Pinpoint the cell where the given text exists, returning its [X, Y] midpoint coordinate. 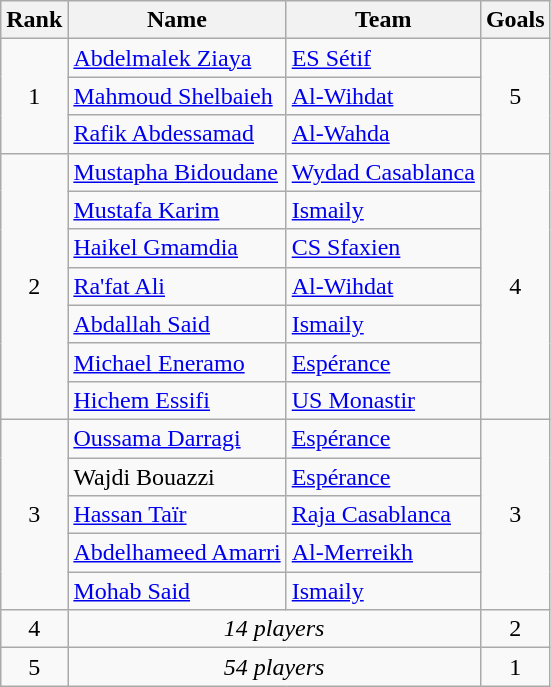
Mohab Said [177, 591]
US Monastir [383, 400]
Al-Wahda [383, 134]
Oussama Darragi [177, 438]
ES Sétif [383, 58]
Goals [515, 20]
Abdallah Said [177, 324]
Mustapha Bidoudane [177, 172]
Raja Casablanca [383, 515]
CS Sfaxien [383, 248]
Team [383, 20]
Michael Eneramo [177, 362]
Wydad Casablanca [383, 172]
Rank [34, 20]
Al-Merreikh [383, 553]
Ra'fat Ali [177, 286]
54 players [274, 667]
Mustafa Karim [177, 210]
Wajdi Bouazzi [177, 477]
Hichem Essifi [177, 400]
Rafik Abdessamad [177, 134]
Hassan Taïr [177, 515]
Abdelhameed Amarri [177, 553]
Mahmoud Shelbaieh [177, 96]
Haikel Gmamdia [177, 248]
Name [177, 20]
14 players [274, 629]
Abdelmalek Ziaya [177, 58]
